Find where the given text appears and provide that cell's center as (X, Y) coordinate. 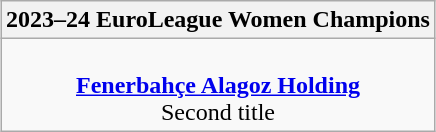
Fenerbahçe Alagoz HoldingSecond title (218, 85)
2023–24 EuroLeague Women Champions (218, 20)
